Pinpoint the cell where the given text exists, returning its [x, y] midpoint coordinate. 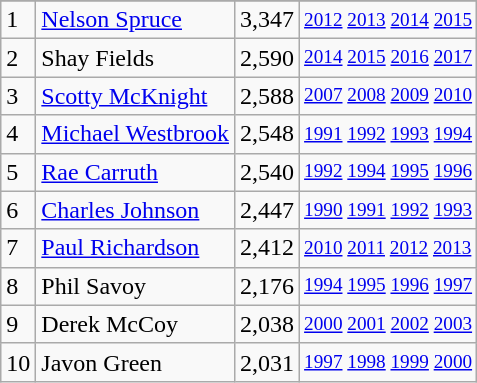
4 [18, 134]
1 [18, 20]
1992 1994 1995 1996 [388, 172]
2,548 [266, 134]
Scotty McKnight [136, 96]
Derek McCoy [136, 324]
3 [18, 96]
Michael Westbrook [136, 134]
2007 2008 2009 2010 [388, 96]
8 [18, 286]
Rae Carruth [136, 172]
1994 1995 1996 1997 [388, 286]
2010 2011 2012 2013 [388, 248]
9 [18, 324]
Charles Johnson [136, 210]
6 [18, 210]
2,590 [266, 58]
5 [18, 172]
1990 1991 1992 1993 [388, 210]
2,588 [266, 96]
2012 2013 2014 2015 [388, 20]
2,447 [266, 210]
3,347 [266, 20]
2,031 [266, 362]
Nelson Spruce [136, 20]
Phil Savoy [136, 286]
1991 1992 1993 1994 [388, 134]
7 [18, 248]
2,412 [266, 248]
2 [18, 58]
Javon Green [136, 362]
Shay Fields [136, 58]
10 [18, 362]
2,176 [266, 286]
2000 2001 2002 2003 [388, 324]
1997 1998 1999 2000 [388, 362]
Paul Richardson [136, 248]
2,540 [266, 172]
2,038 [266, 324]
2014 2015 2016 2017 [388, 58]
